Pinpoint the cell where the given text exists, returning its [x, y] midpoint coordinate. 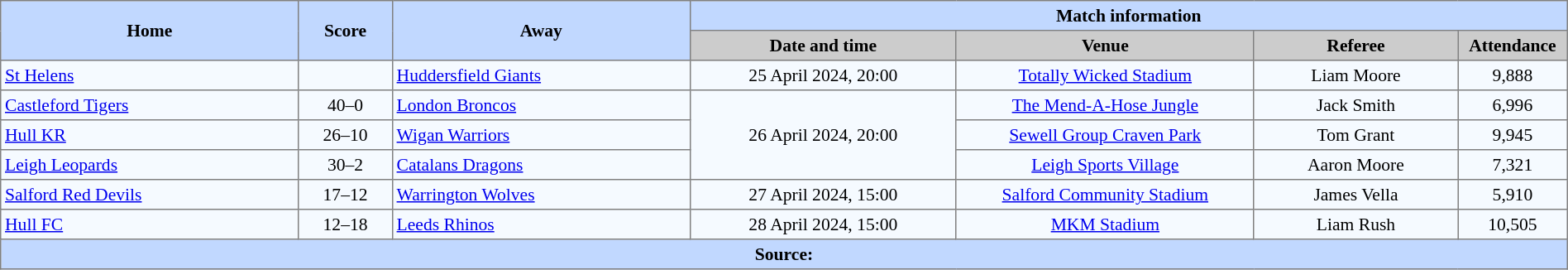
10,505 [1513, 224]
Leeds Rhinos [541, 224]
Leigh Sports Village [1105, 165]
Leigh Leopards [150, 165]
London Broncos [541, 105]
Aaron Moore [1355, 165]
Salford Community Stadium [1105, 195]
27 April 2024, 15:00 [823, 195]
MKM Stadium [1105, 224]
Hull FC [150, 224]
James Vella [1355, 195]
26 April 2024, 20:00 [823, 135]
Salford Red Devils [150, 195]
Away [541, 31]
Catalans Dragons [541, 165]
Wigan Warriors [541, 135]
Attendance [1513, 46]
Hull KR [150, 135]
Tom Grant [1355, 135]
The Mend-A-Hose Jungle [1105, 105]
17–12 [346, 195]
Score [346, 31]
Match information [1128, 16]
Jack Smith [1355, 105]
12–18 [346, 224]
5,910 [1513, 195]
9,945 [1513, 135]
Referee [1355, 46]
Castleford Tigers [150, 105]
40–0 [346, 105]
30–2 [346, 165]
Liam Moore [1355, 75]
7,321 [1513, 165]
26–10 [346, 135]
Source: [784, 254]
Home [150, 31]
St Helens [150, 75]
Sewell Group Craven Park [1105, 135]
9,888 [1513, 75]
Warrington Wolves [541, 195]
6,996 [1513, 105]
25 April 2024, 20:00 [823, 75]
Venue [1105, 46]
28 April 2024, 15:00 [823, 224]
Huddersfield Giants [541, 75]
Liam Rush [1355, 224]
Totally Wicked Stadium [1105, 75]
Date and time [823, 46]
